Capture the cell that displays the provided text and extract its (X, Y) central coordinate. 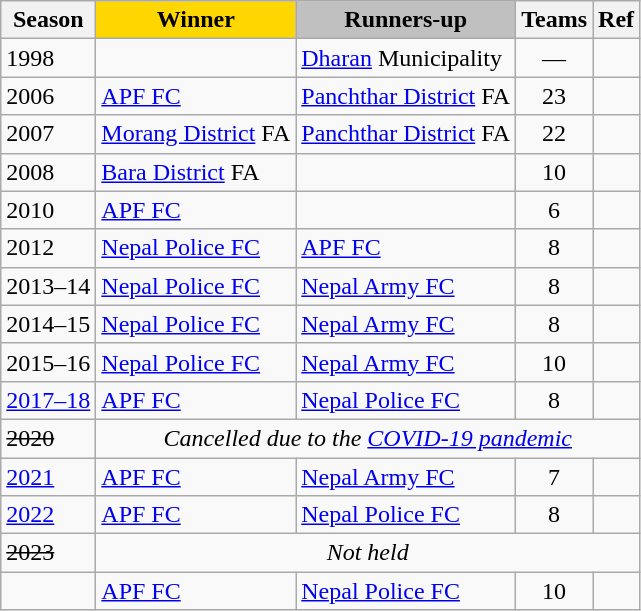
Season (48, 20)
Winner (196, 20)
23 (554, 96)
2014–15 (48, 324)
Dharan Municipality (406, 58)
2015–16 (48, 362)
2023 (48, 553)
7 (554, 477)
22 (554, 134)
Teams (554, 20)
Ref (616, 20)
2022 (48, 515)
2006 (48, 96)
2020 (48, 438)
Runners-up (406, 20)
Not held (368, 553)
2021 (48, 477)
6 (554, 210)
2017–18 (48, 400)
2007 (48, 134)
Cancelled due to the COVID-19 pandemic (368, 438)
Bara District FA (196, 172)
2010 (48, 210)
2012 (48, 248)
2013–14 (48, 286)
— (554, 58)
1998 (48, 58)
2008 (48, 172)
Morang District FA (196, 134)
